Detect which cell encompasses the target text, then output its [X, Y] center coordinate. 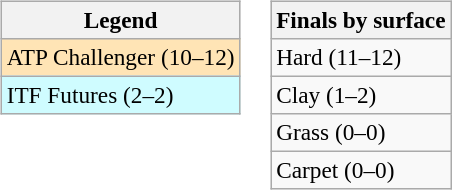
ITF Futures (2–2) [120, 95]
Legend [120, 20]
Carpet (0–0) [361, 171]
Finals by surface [361, 20]
Grass (0–0) [361, 133]
Hard (11–12) [361, 57]
ATP Challenger (10–12) [120, 57]
Clay (1–2) [361, 95]
